Determine the (X, Y) coordinate at the center of the cell enclosing the given text.  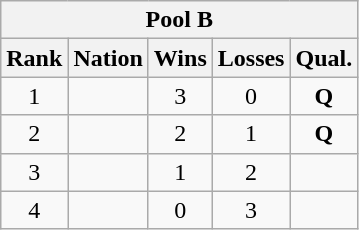
Wins (180, 58)
4 (34, 210)
Pool B (180, 20)
Losses (251, 58)
Qual. (324, 58)
Nation (108, 58)
Rank (34, 58)
